Return the [x, y] coordinate for the center point of the cell that contains the specified text.  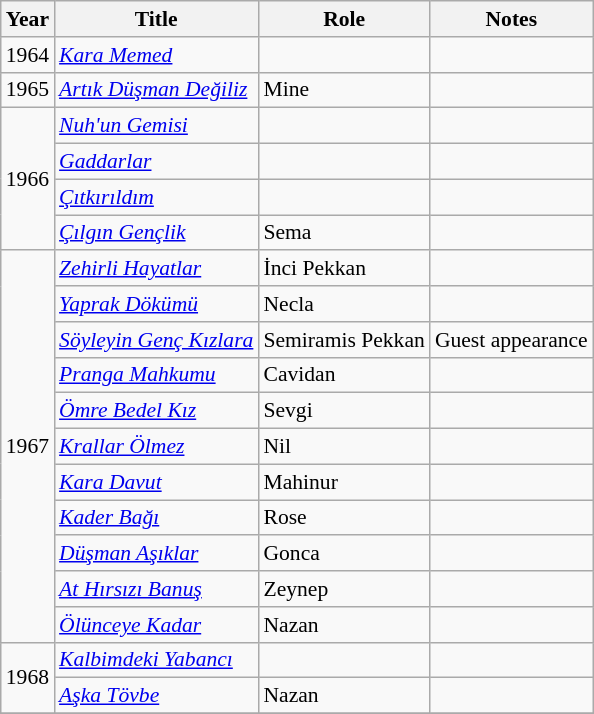
Sema [344, 233]
1965 [28, 90]
Aşka Tövbe [156, 696]
Zeynep [344, 589]
Guest appearance [512, 340]
Kalbimdeki Yabancı [156, 660]
1968 [28, 678]
Kader Bağı [156, 518]
Gonca [344, 554]
Yaprak Dökümü [156, 304]
Nuh'un Gemisi [156, 126]
İnci Pekkan [344, 269]
Çıtkırıldım [156, 197]
Kara Davut [156, 482]
Cavidan [344, 375]
Year [28, 19]
Ölünceye Kadar [156, 625]
Nil [344, 447]
1966 [28, 179]
At Hırsızı Banuş [156, 589]
Krallar Ölmez [156, 447]
Rose [344, 518]
Kara Memed [156, 55]
Role [344, 19]
Title [156, 19]
1967 [28, 447]
Gaddarlar [156, 162]
1964 [28, 55]
Artık Düşman Değiliz [156, 90]
Zehirli Hayatlar [156, 269]
Söyleyin Genç Kızlara [156, 340]
Sevgi [344, 411]
Mine [344, 90]
Semiramis Pekkan [344, 340]
Ömre Bedel Kız [156, 411]
Necla [344, 304]
Düşman Aşıklar [156, 554]
Çılgın Gençlik [156, 233]
Mahinur [344, 482]
Notes [512, 19]
Pranga Mahkumu [156, 375]
